Detect which cell encompasses the target text, then output its (X, Y) center coordinate. 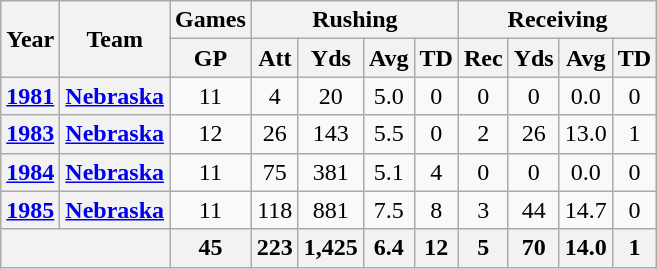
Receiving (557, 20)
5.0 (388, 96)
44 (534, 210)
5.5 (388, 134)
5 (483, 248)
14.7 (586, 210)
Games (211, 20)
5.1 (388, 172)
118 (274, 210)
1983 (30, 134)
Team (115, 39)
Rushing (354, 20)
7.5 (388, 210)
1984 (30, 172)
143 (330, 134)
20 (330, 96)
14.0 (586, 248)
1981 (30, 96)
223 (274, 248)
Att (274, 58)
Rec (483, 58)
Year (30, 39)
381 (330, 172)
8 (436, 210)
GP (211, 58)
881 (330, 210)
3 (483, 210)
70 (534, 248)
45 (211, 248)
1985 (30, 210)
75 (274, 172)
1,425 (330, 248)
13.0 (586, 134)
6.4 (388, 248)
2 (483, 134)
